Provide the (X, Y) coordinate of the cell's center where the given text is located.  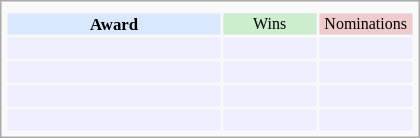
Wins (270, 24)
Nominations (366, 24)
Award (114, 24)
